Capture the cell that displays the provided text and extract its (X, Y) central coordinate. 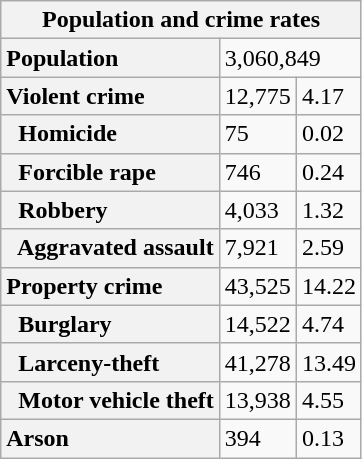
4.74 (328, 324)
Larceny-theft (110, 362)
Motor vehicle theft (110, 400)
0.13 (328, 438)
Population (110, 58)
Arson (110, 438)
Property crime (110, 286)
2.59 (328, 248)
394 (258, 438)
4,033 (258, 210)
Population and crime rates (182, 20)
746 (258, 172)
4.17 (328, 96)
41,278 (258, 362)
Homicide (110, 134)
Aggravated assault (110, 248)
Violent crime (110, 96)
0.24 (328, 172)
Robbery (110, 210)
14,522 (258, 324)
1.32 (328, 210)
Burglary (110, 324)
14.22 (328, 286)
0.02 (328, 134)
3,060,849 (290, 58)
43,525 (258, 286)
Forcible rape (110, 172)
13,938 (258, 400)
75 (258, 134)
13.49 (328, 362)
4.55 (328, 400)
7,921 (258, 248)
12,775 (258, 96)
